Return the [X, Y] coordinate for the center point of the cell that contains the specified text.  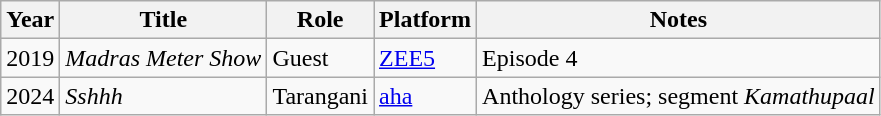
Platform [426, 20]
Role [320, 20]
Episode 4 [679, 58]
2024 [30, 96]
ZEE5 [426, 58]
Anthology series; segment Kamathupaal [679, 96]
Tarangani [320, 96]
Notes [679, 20]
Sshhh [164, 96]
Title [164, 20]
Madras Meter Show [164, 58]
aha [426, 96]
Year [30, 20]
2019 [30, 58]
Guest [320, 58]
